Return [X, Y] of the center of cell containing provided text 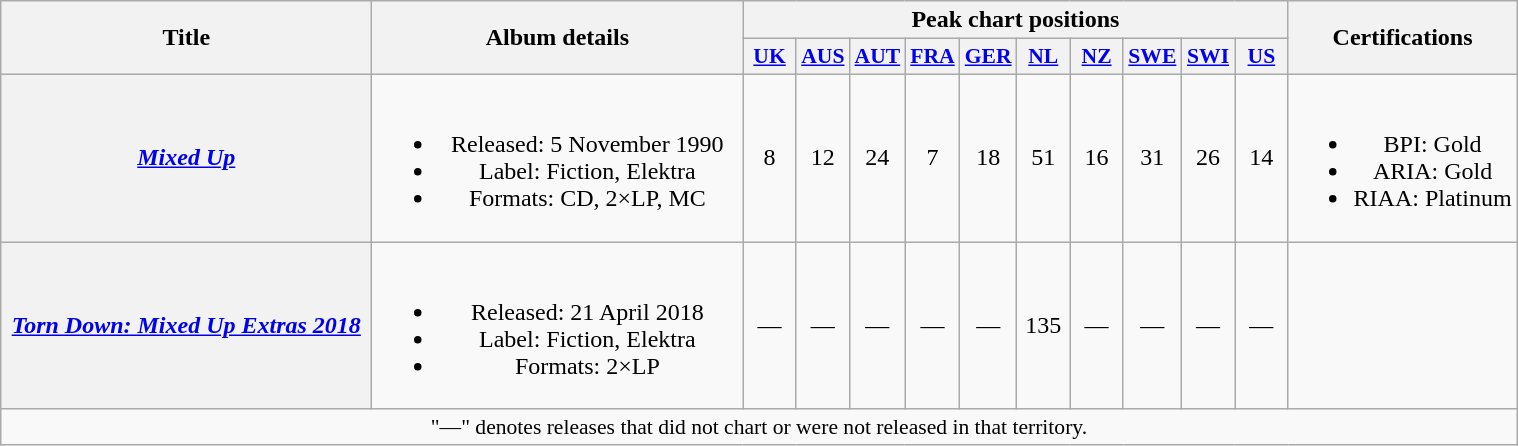
Album details [558, 38]
Torn Down: Mixed Up Extras 2018 [186, 326]
12 [822, 158]
SWE [1152, 57]
BPI: GoldARIA: GoldRIAA: Platinum [1402, 158]
18 [988, 158]
Peak chart positions [1016, 20]
14 [1262, 158]
135 [1044, 326]
Mixed Up [186, 158]
US [1262, 57]
26 [1208, 158]
AUS [822, 57]
51 [1044, 158]
16 [1096, 158]
Released: 5 November 1990Label: Fiction, ElektraFormats: CD, 2×LP, MC [558, 158]
"—" denotes releases that did not chart or were not released in that territory. [759, 427]
NZ [1096, 57]
7 [932, 158]
8 [770, 158]
SWI [1208, 57]
Released: 21 April 2018Label: Fiction, ElektraFormats: 2×LP [558, 326]
Certifications [1402, 38]
GER [988, 57]
24 [878, 158]
NL [1044, 57]
UK [770, 57]
AUT [878, 57]
FRA [932, 57]
31 [1152, 158]
Title [186, 38]
